Scan for the cell matching the given text and deliver its [x, y] coordinate at center. 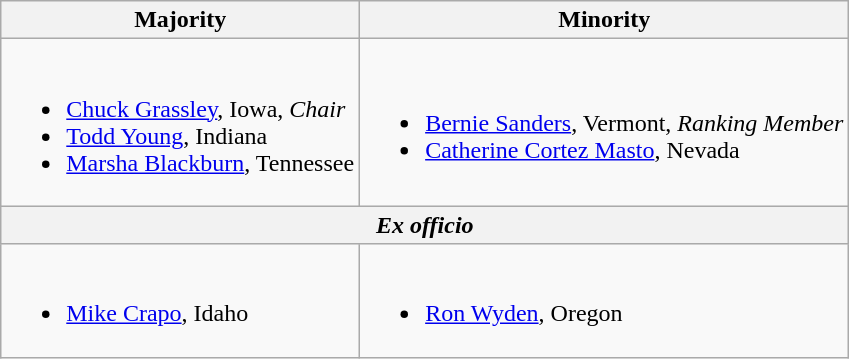
Bernie Sanders, Vermont, Ranking MemberCatherine Cortez Masto, Nevada [604, 122]
Ron Wyden, Oregon [604, 300]
Chuck Grassley, Iowa, ChairTodd Young, IndianaMarsha Blackburn, Tennessee [180, 122]
Ex officio [425, 225]
Mike Crapo, Idaho [180, 300]
Majority [180, 20]
Minority [604, 20]
